Provide the (x, y) coordinate of the cell's center where the given text is located.  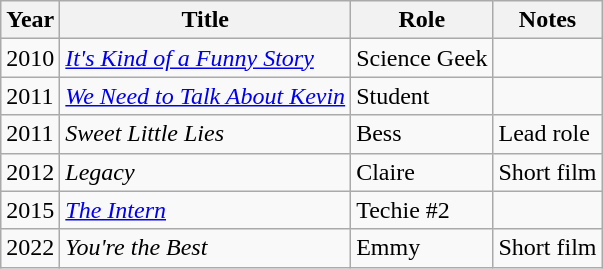
Claire (422, 172)
Sweet Little Lies (206, 134)
Title (206, 20)
Science Geek (422, 58)
Emmy (422, 248)
The Intern (206, 210)
Role (422, 20)
You're the Best (206, 248)
Student (422, 96)
Year (30, 20)
Legacy (206, 172)
Techie #2 (422, 210)
2012 (30, 172)
We Need to Talk About Kevin (206, 96)
2015 (30, 210)
Notes (548, 20)
2010 (30, 58)
It's Kind of a Funny Story (206, 58)
Lead role (548, 134)
Bess (422, 134)
2022 (30, 248)
